Detect which cell encompasses the target text, then output its [X, Y] center coordinate. 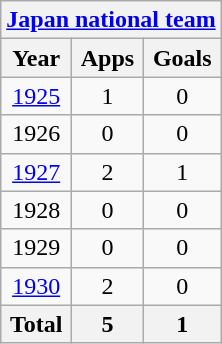
1928 [36, 210]
1929 [36, 248]
1925 [36, 96]
1926 [36, 134]
Total [36, 324]
1927 [36, 172]
Goals [182, 58]
Year [36, 58]
Japan national team [111, 20]
1930 [36, 286]
5 [108, 324]
Apps [108, 58]
